Capture the cell that displays the provided text and extract its [X, Y] central coordinate. 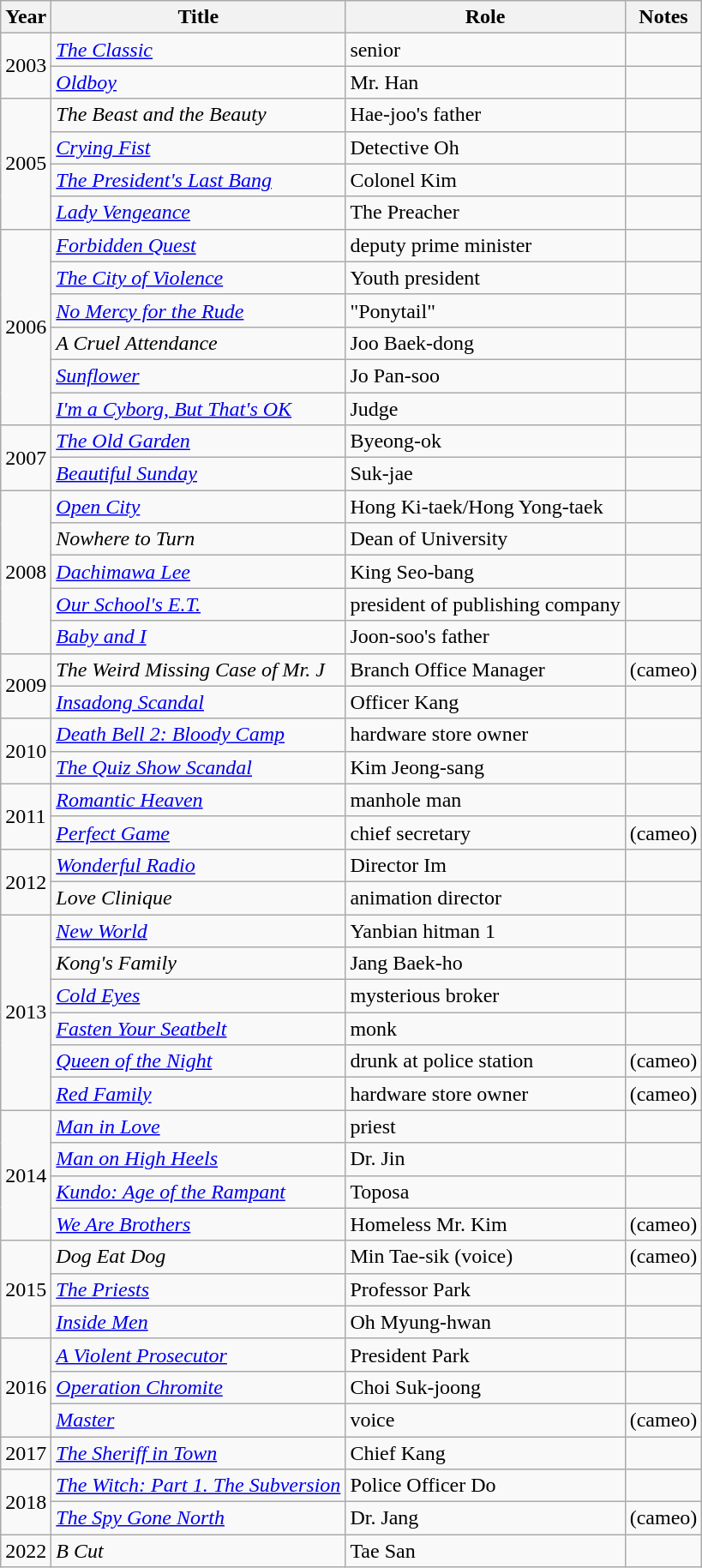
Open City [199, 507]
Hae-joo's father [485, 115]
2018 [26, 1502]
2009 [26, 686]
2007 [26, 458]
Love Clinique [199, 898]
The Sheriff in Town [199, 1453]
Notes [663, 17]
2003 [26, 66]
Joo Baek-dong [485, 343]
Jang Baek-ho [485, 964]
Dr. Jin [485, 1159]
Man in Love [199, 1126]
New World [199, 930]
2008 [26, 572]
Hong Ki-taek/Hong Yong-taek [485, 507]
chief secretary [485, 832]
drunk at police station [485, 1061]
Red Family [199, 1094]
Detective Oh [485, 147]
We Are Brothers [199, 1224]
Min Tae-sik (voice) [485, 1257]
Title [199, 17]
2012 [26, 881]
The Classic [199, 50]
A Violent Prosecutor [199, 1355]
deputy prime minister [485, 245]
Kim Jeong-sang [485, 767]
Beautiful Sunday [199, 474]
Cold Eyes [199, 996]
Judge [485, 409]
Chief Kang [485, 1453]
2006 [26, 327]
King Seo-bang [485, 572]
Crying Fist [199, 147]
Yanbian hitman 1 [485, 930]
Death Bell 2: Bloody Camp [199, 735]
President Park [485, 1355]
mysterious broker [485, 996]
No Mercy for the Rude [199, 310]
Dog Eat Dog [199, 1257]
voice [485, 1420]
Inside Men [199, 1322]
2005 [26, 164]
Youth president [485, 278]
2014 [26, 1175]
Lady Vengeance [199, 213]
The President's Last Bang [199, 180]
The Spy Gone North [199, 1518]
Wonderful Radio [199, 865]
Dr. Jang [485, 1518]
I'm a Cyborg, But That's OK [199, 409]
Officer Kang [485, 702]
Operation Chromite [199, 1387]
Professor Park [485, 1289]
priest [485, 1126]
Suk-jae [485, 474]
The Weird Missing Case of Mr. J [199, 670]
Colonel Kim [485, 180]
Forbidden Quest [199, 245]
Joon-soo's father [485, 637]
animation director [485, 898]
Man on High Heels [199, 1159]
2022 [26, 1551]
B Cut [199, 1551]
Master [199, 1420]
2016 [26, 1387]
Kundo: Age of the Rampant [199, 1192]
Kong's Family [199, 964]
2017 [26, 1453]
The Preacher [485, 213]
2011 [26, 816]
"Ponytail" [485, 310]
president of publishing company [485, 604]
Choi Suk-joong [485, 1387]
Homeless Mr. Kim [485, 1224]
Dachimawa Lee [199, 572]
The Priests [199, 1289]
manhole man [485, 800]
Byeong-ok [485, 442]
2015 [26, 1289]
Baby and I [199, 637]
monk [485, 1029]
Mr. Han [485, 82]
Toposa [485, 1192]
Year [26, 17]
Fasten Your Seatbelt [199, 1029]
Police Officer Do [485, 1486]
Romantic Heaven [199, 800]
Oldboy [199, 82]
Oh Myung-hwan [485, 1322]
Director Im [485, 865]
The City of Violence [199, 278]
Dean of University [485, 539]
Queen of the Night [199, 1061]
2013 [26, 1012]
The Beast and the Beauty [199, 115]
Branch Office Manager [485, 670]
The Old Garden [199, 442]
Insadong Scandal [199, 702]
A Cruel Attendance [199, 343]
Perfect Game [199, 832]
Sunflower [199, 375]
Nowhere to Turn [199, 539]
2010 [26, 751]
senior [485, 50]
Role [485, 17]
Jo Pan-soo [485, 375]
The Quiz Show Scandal [199, 767]
The Witch: Part 1. The Subversion [199, 1486]
Our School's E.T. [199, 604]
Tae San [485, 1551]
